Return the [x, y] coordinate for the center point of the cell that contains the specified text.  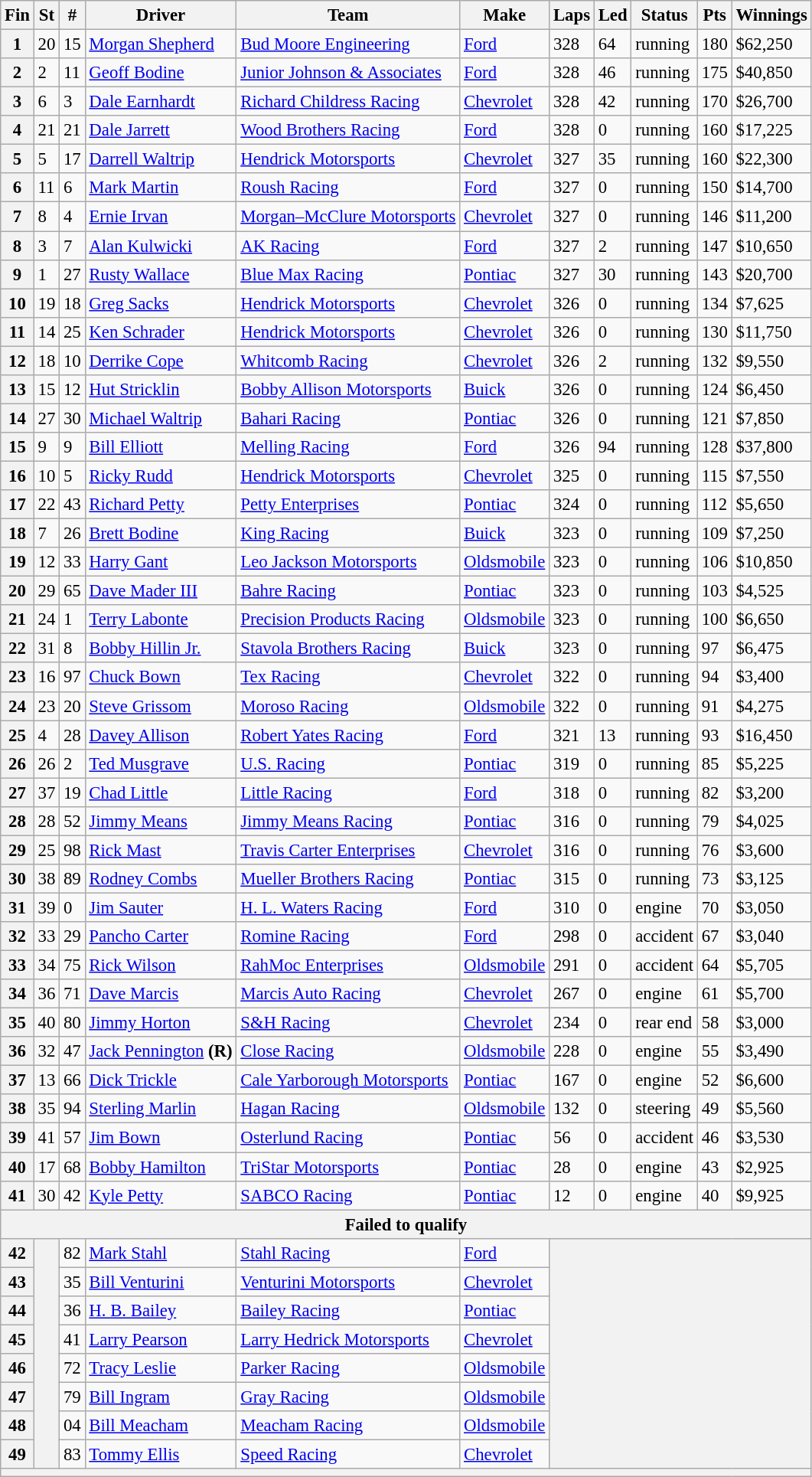
Kyle Petty [161, 1195]
180 [715, 44]
$5,700 [771, 994]
Romine Racing [348, 936]
$3,400 [771, 678]
Chuck Bown [161, 678]
Jack Pennington (R) [161, 1051]
Alan Kulwicki [161, 246]
Mark Martin [161, 188]
$4,525 [771, 591]
83 [72, 1455]
$3,000 [771, 1023]
70 [715, 907]
Brett Bodine [161, 534]
Derrike Cope [161, 361]
167 [572, 1080]
Junior Johnson & Associates [348, 73]
124 [715, 390]
$7,250 [771, 534]
Bobby Hamilton [161, 1167]
$37,800 [771, 447]
St [46, 15]
Mueller Brothers Racing [348, 879]
318 [572, 792]
AK Racing [348, 246]
rear end [664, 1023]
Cale Yarborough Motorsports [348, 1080]
Richard Petty [161, 505]
89 [72, 879]
SABCO Racing [348, 1195]
Jimmy Means [161, 822]
228 [572, 1051]
Tracy Leslie [161, 1368]
$10,650 [771, 246]
Bailey Racing [348, 1311]
76 [715, 850]
Dale Jarrett [161, 130]
Jim Sauter [161, 907]
04 [72, 1426]
Whitcomb Racing [348, 361]
Richard Childress Racing [348, 102]
Roush Racing [348, 188]
Chad Little [161, 792]
Stahl Racing [348, 1253]
72 [72, 1368]
Driver [161, 15]
61 [715, 994]
Parker Racing [348, 1368]
Jimmy Horton [161, 1023]
Jim Bown [161, 1138]
steering [664, 1109]
45 [18, 1339]
Hut Stricklin [161, 390]
298 [572, 936]
H. L. Waters Racing [348, 907]
Team [348, 15]
57 [72, 1138]
Greg Sacks [161, 303]
Wood Brothers Racing [348, 130]
Pts [715, 15]
71 [72, 994]
Venturini Motorsports [348, 1282]
Ricky Rudd [161, 475]
146 [715, 217]
$26,700 [771, 102]
Mark Stahl [161, 1253]
319 [572, 763]
$20,700 [771, 274]
$6,450 [771, 390]
55 [715, 1051]
$9,550 [771, 361]
Bill Ingram [161, 1397]
Speed Racing [348, 1455]
$22,300 [771, 159]
Close Racing [348, 1051]
$5,705 [771, 966]
Jimmy Means Racing [348, 822]
$3,530 [771, 1138]
315 [572, 879]
$7,625 [771, 303]
Bobby Hillin Jr. [161, 649]
80 [72, 1023]
Hagan Racing [348, 1109]
Pancho Carter [161, 936]
Davey Allison [161, 735]
Larry Pearson [161, 1339]
Michael Waltrip [161, 418]
103 [715, 591]
Status [664, 15]
$7,850 [771, 418]
93 [715, 735]
56 [572, 1138]
325 [572, 475]
$5,560 [771, 1109]
324 [572, 505]
$7,550 [771, 475]
# [72, 15]
$17,225 [771, 130]
Dick Trickle [161, 1080]
Leo Jackson Motorsports [348, 562]
$11,750 [771, 332]
58 [715, 1023]
75 [72, 966]
310 [572, 907]
91 [715, 706]
Fin [18, 15]
Bahre Racing [348, 591]
$3,600 [771, 850]
Bill Venturini [161, 1282]
134 [715, 303]
115 [715, 475]
Darrell Waltrip [161, 159]
Marcis Auto Racing [348, 994]
Sterling Marlin [161, 1109]
Ken Schrader [161, 332]
65 [72, 591]
291 [572, 966]
Larry Hedrick Motorsports [348, 1339]
73 [715, 879]
$6,650 [771, 619]
Make [505, 15]
Ernie Irvan [161, 217]
67 [715, 936]
Tommy Ellis [161, 1455]
Harry Gant [161, 562]
$3,050 [771, 907]
Moroso Racing [348, 706]
Petty Enterprises [348, 505]
$40,850 [771, 73]
321 [572, 735]
U.S. Racing [348, 763]
$2,925 [771, 1167]
$62,250 [771, 44]
Precision Products Racing [348, 619]
112 [715, 505]
267 [572, 994]
106 [715, 562]
$5,650 [771, 505]
Little Racing [348, 792]
66 [72, 1080]
Osterlund Racing [348, 1138]
Bobby Allison Motorsports [348, 390]
Stavola Brothers Racing [348, 649]
143 [715, 274]
$11,200 [771, 217]
H. B. Bailey [161, 1311]
Meacham Racing [348, 1426]
Blue Max Racing [348, 274]
109 [715, 534]
100 [715, 619]
Morgan–McClure Motorsports [348, 217]
Rusty Wallace [161, 274]
Ted Musgrave [161, 763]
$3,040 [771, 936]
44 [18, 1311]
Gray Racing [348, 1397]
175 [715, 73]
RahMoc Enterprises [348, 966]
121 [715, 418]
Travis Carter Enterprises [348, 850]
$10,850 [771, 562]
Melling Racing [348, 447]
$5,225 [771, 763]
Robert Yates Racing [348, 735]
Bill Elliott [161, 447]
Rick Wilson [161, 966]
85 [715, 763]
68 [72, 1167]
Steve Grissom [161, 706]
130 [715, 332]
Tex Racing [348, 678]
128 [715, 447]
147 [715, 246]
$4,025 [771, 822]
Bahari Racing [348, 418]
$6,475 [771, 649]
S&H Racing [348, 1023]
$3,200 [771, 792]
Failed to qualify [406, 1224]
Terry Labonte [161, 619]
Dave Mader III [161, 591]
Dave Marcis [161, 994]
Rick Mast [161, 850]
King Racing [348, 534]
$14,700 [771, 188]
Morgan Shepherd [161, 44]
TriStar Motorsports [348, 1167]
Bill Meacham [161, 1426]
$16,450 [771, 735]
$9,925 [771, 1195]
150 [715, 188]
Winnings [771, 15]
Dale Earnhardt [161, 102]
Rodney Combs [161, 879]
Bud Moore Engineering [348, 44]
234 [572, 1023]
Laps [572, 15]
98 [72, 850]
$3,490 [771, 1051]
$6,600 [771, 1080]
$4,275 [771, 706]
Geoff Bodine [161, 73]
$3,125 [771, 879]
170 [715, 102]
Led [612, 15]
48 [18, 1426]
